Extract the (x, y) coordinate from the center of the cell holding the provided text.  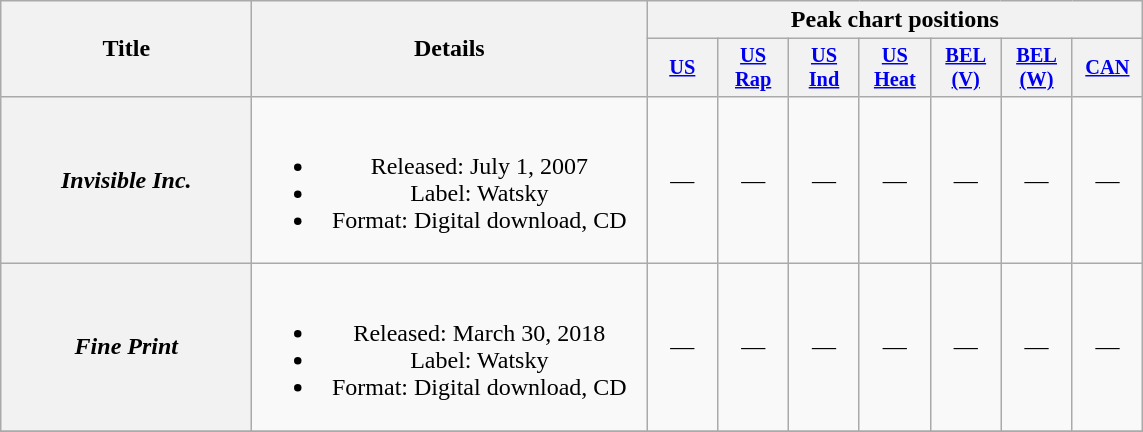
Title (126, 49)
BEL (W) (1036, 68)
Fine Print (126, 348)
USRap (754, 68)
Released: March 30, 2018Label: WatskyFormat: Digital download, CD (450, 348)
Released: July 1, 2007Label: WatskyFormat: Digital download, CD (450, 180)
USHeat (894, 68)
CAN (1108, 68)
USInd (824, 68)
US (682, 68)
BEL (V) (966, 68)
Invisible Inc. (126, 180)
Details (450, 49)
Peak chart positions (895, 20)
